Determine the (x, y) coordinate at the center of the cell enclosing the given text.  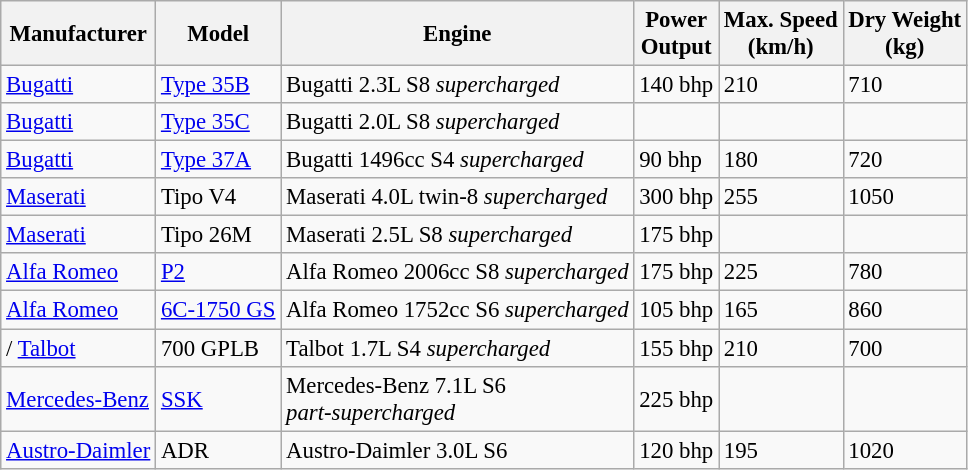
Talbot 1.7L S4 supercharged (458, 348)
Bugatti 2.3L S8 supercharged (458, 85)
Alfa Romeo 1752cc S6 supercharged (458, 310)
Bugatti 1496cc S4 supercharged (458, 160)
Manufacturer (78, 34)
225 (780, 273)
710 (904, 85)
860 (904, 310)
180 (780, 160)
/ Talbot (78, 348)
140 bhp (676, 85)
700 (904, 348)
90 bhp (676, 160)
Austro-Daimler 3.0L S6 (458, 450)
Mercedes-Benz (78, 398)
PowerOutput (676, 34)
700 GPLB (218, 348)
1020 (904, 450)
Mercedes-Benz 7.1L S6part-supercharged (458, 398)
300 bhp (676, 197)
Type 35B (218, 85)
Austro-Daimler (78, 450)
Tipo V4 (218, 197)
ADR (218, 450)
120 bhp (676, 450)
1050 (904, 197)
225 bhp (676, 398)
105 bhp (676, 310)
6C-1750 GS (218, 310)
165 (780, 310)
195 (780, 450)
Maserati 2.5L S8 supercharged (458, 235)
720 (904, 160)
SSK (218, 398)
155 bhp (676, 348)
Type 37A (218, 160)
Engine (458, 34)
Alfa Romeo 2006cc S8 supercharged (458, 273)
Tipo 26M (218, 235)
Type 35C (218, 122)
Bugatti 2.0L S8 supercharged (458, 122)
780 (904, 273)
Model (218, 34)
P2 (218, 273)
Dry Weight (kg) (904, 34)
Max. Speed (km/h) (780, 34)
Maserati 4.0L twin-8 supercharged (458, 197)
255 (780, 197)
